Return the [X, Y] coordinate for the center point of the cell that contains the specified text.  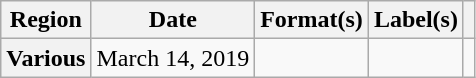
Date [173, 20]
Label(s) [416, 20]
Region [46, 20]
Various [46, 58]
Format(s) [312, 20]
March 14, 2019 [173, 58]
